Determine the [x, y] coordinate at the center of the cell enclosing the given text.  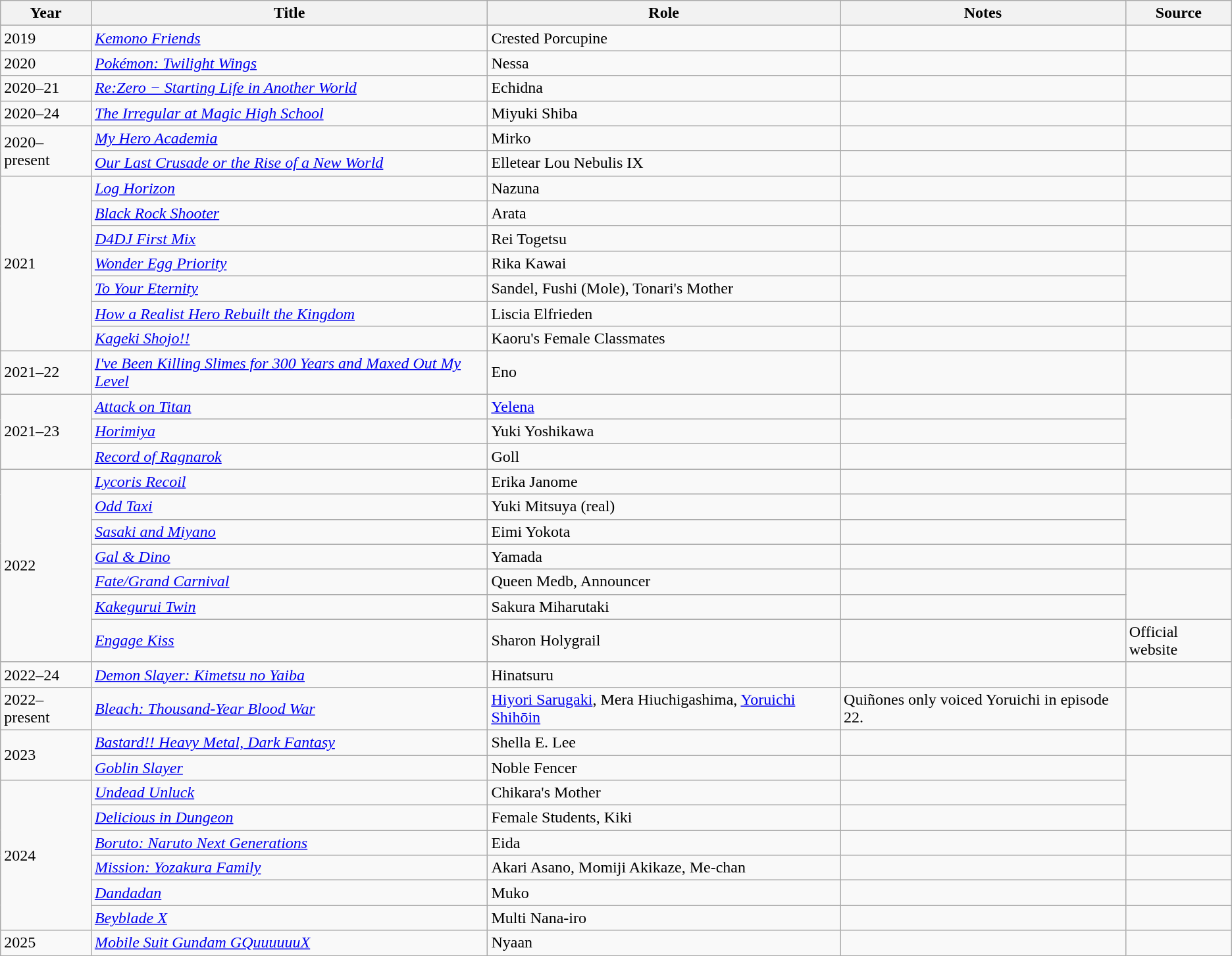
Sandel, Fushi (Mole), Tonari's Mother [664, 288]
2020–24 [46, 113]
2022–present [46, 708]
Yamada [664, 557]
2023 [46, 755]
Muko [664, 893]
To Your Eternity [290, 288]
Mirko [664, 138]
Nessa [664, 63]
Horimiya [290, 432]
Official website [1178, 641]
Nyaan [664, 943]
D4DJ First Mix [290, 238]
Eida [664, 843]
Role [664, 13]
Log Horizon [290, 188]
Beyblade X [290, 918]
Hiyori Sarugaki, Mera Hiuchigashima, Yoruichi Shihōin [664, 708]
Record of Ragnarok [290, 457]
Bleach: Thousand-Year Blood War [290, 708]
Boruto: Naruto Next Generations [290, 843]
Hinatsuru [664, 674]
2024 [46, 855]
Demon Slayer: Kimetsu no Yaiba [290, 674]
Eimi Yokota [664, 532]
Year [46, 13]
Yelena [664, 407]
2021–23 [46, 432]
Bastard!! Heavy Metal, Dark Fantasy [290, 742]
Rei Togetsu [664, 238]
Queen Medb, Announcer [664, 582]
Akari Asano, Momiji Akikaze, Me-chan [664, 868]
2021–22 [46, 372]
Goblin Slayer [290, 768]
Pokémon: Twilight Wings [290, 63]
Title [290, 13]
Odd Taxi [290, 507]
2022–24 [46, 674]
Lycoris Recoil [290, 482]
Mission: Yozakura Family [290, 868]
Wonder Egg Priority [290, 263]
Noble Fencer [664, 768]
Re:Zero − Starting Life in Another World [290, 88]
The Irregular at Magic High School [290, 113]
Erika Janome [664, 482]
2022 [46, 566]
Rika Kawai [664, 263]
2021 [46, 263]
2025 [46, 943]
Sakura Miharutaki [664, 607]
Crested Porcupine [664, 38]
Delicious in Dungeon [290, 818]
Kemono Friends [290, 38]
Female Students, Kiki [664, 818]
Yuki Mitsuya (real) [664, 507]
Goll [664, 457]
Gal & Dino [290, 557]
Black Rock Shooter [290, 213]
Kageki Shojo!! [290, 339]
Quiñones only voiced Yoruichi in episode 22. [983, 708]
Multi Nana-iro [664, 918]
Attack on Titan [290, 407]
Sharon Holygrail [664, 641]
Yuki Yoshikawa [664, 432]
I've Been Killing Slimes for 300 Years and Maxed Out My Level [290, 372]
Liscia Elfrieden [664, 314]
2020 [46, 63]
Mobile Suit Gundam GQuuuuuuX [290, 943]
Echidna [664, 88]
Chikara's Mother [664, 793]
Elletear Lou Nebulis IX [664, 163]
Nazuna [664, 188]
Dandadan [290, 893]
Kaoru's Female Classmates [664, 339]
How a Realist Hero Rebuilt the Kingdom [290, 314]
2019 [46, 38]
Kakegurui Twin [290, 607]
Source [1178, 13]
2020–21 [46, 88]
Sasaki and Miyano [290, 532]
Engage Kiss [290, 641]
Eno [664, 372]
Arata [664, 213]
My Hero Academia [290, 138]
Shella E. Lee [664, 742]
Notes [983, 13]
Our Last Crusade or the Rise of a New World [290, 163]
2020–present [46, 151]
Miyuki Shiba [664, 113]
Fate/Grand Carnival [290, 582]
Undead Unluck [290, 793]
